From the cell containing the given text, extract its center point as (X, Y) coordinate. 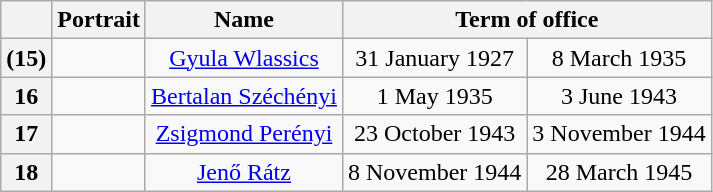
Term of office (526, 20)
Zsigmond Perényi (244, 134)
Name (244, 20)
8 November 1944 (434, 172)
(15) (26, 58)
Portrait (99, 20)
Jenő Rátz (244, 172)
Gyula Wlassics (244, 58)
23 October 1943 (434, 134)
18 (26, 172)
16 (26, 96)
3 November 1944 (619, 134)
1 May 1935 (434, 96)
3 June 1943 (619, 96)
8 March 1935 (619, 58)
31 January 1927 (434, 58)
Bertalan Széchényi (244, 96)
28 March 1945 (619, 172)
17 (26, 134)
